From the cell containing the given text, extract its center point as [x, y] coordinate. 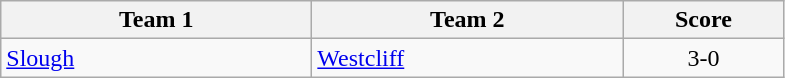
Westcliff [468, 58]
Team 1 [156, 20]
Team 2 [468, 20]
3-0 [704, 58]
Slough [156, 58]
Score [704, 20]
